Return (X, Y) of the center of cell containing provided text 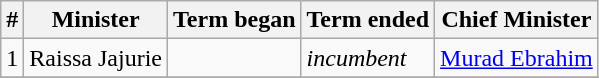
Murad Ebrahim (517, 58)
Term ended (368, 20)
Chief Minister (517, 20)
Minister (96, 20)
Term began (235, 20)
1 (12, 58)
incumbent (368, 58)
Raissa Jajurie (96, 58)
# (12, 20)
